Return [X, Y] of the center of cell containing provided text 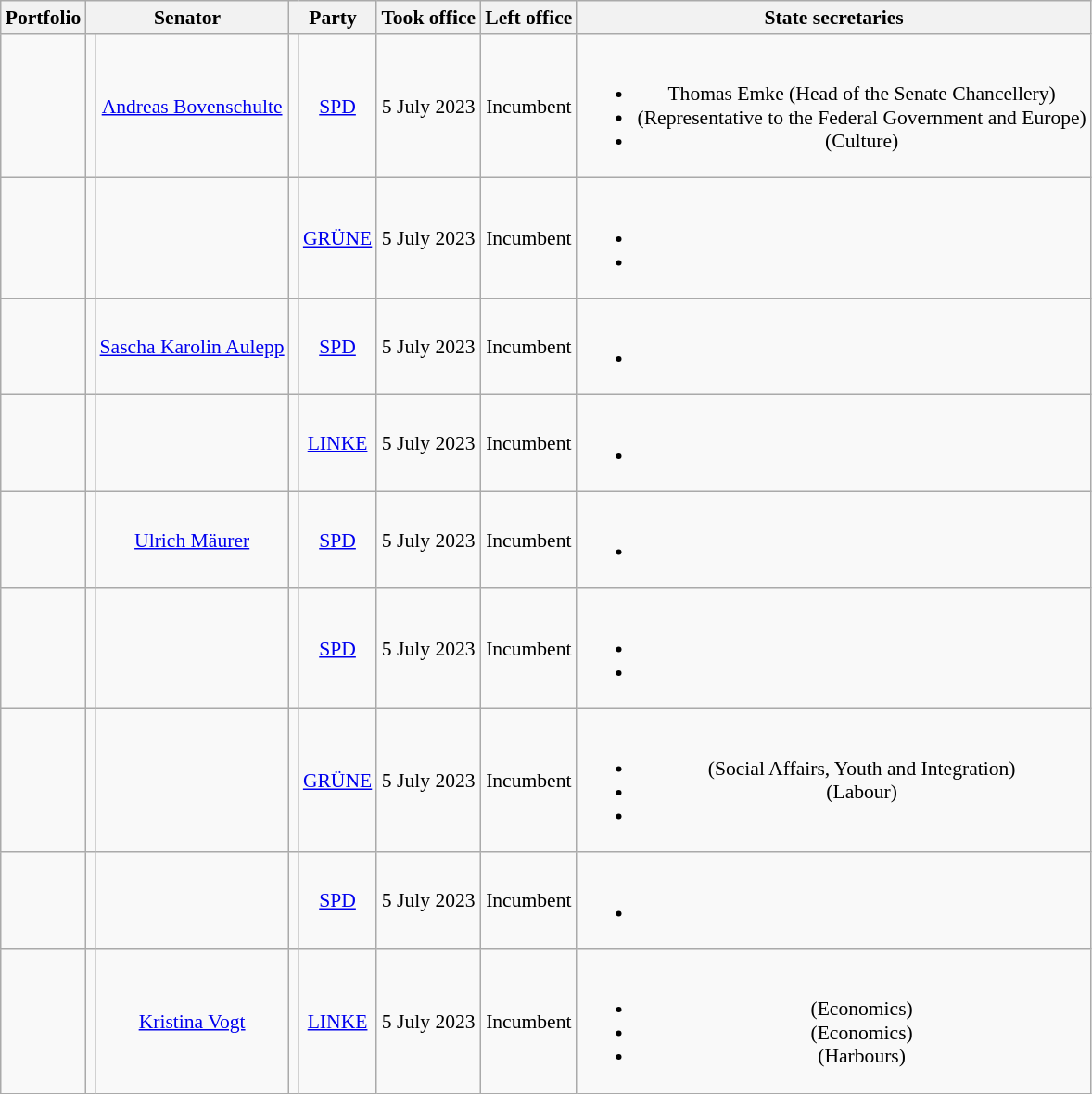
Party [334, 18]
(Social Affairs, Youth and Integration) (Labour) [833, 781]
Took office [428, 18]
Sascha Karolin Aulepp [193, 347]
Andreas Bovenschulte [193, 106]
State secretaries [833, 18]
Left office [528, 18]
Kristina Vogt [193, 1022]
Ulrich Mäurer [193, 540]
(Economics) (Economics) (Harbours) [833, 1022]
Senator [187, 18]
Thomas Emke (Head of the Senate Chancellery) (Representative to the Federal Government and Europe) (Culture) [833, 106]
Portfolio [44, 18]
